Return the [x, y] coordinate for the center point of the cell that contains the specified text.  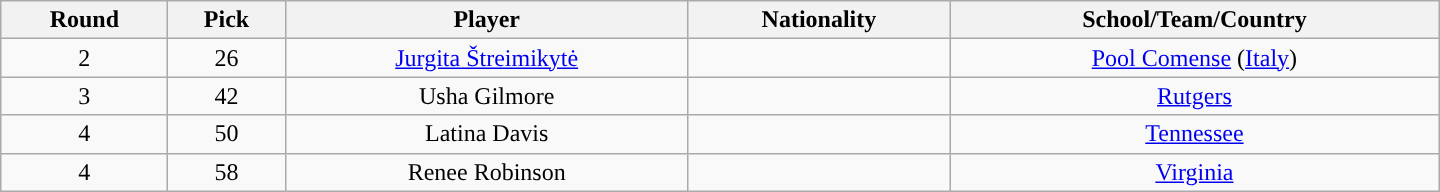
Pick [226, 20]
Virginia [1195, 172]
Jurgita Štreimikytė [486, 58]
42 [226, 96]
School/Team/Country [1195, 20]
Round [84, 20]
Nationality [818, 20]
Player [486, 20]
3 [84, 96]
26 [226, 58]
Latina Davis [486, 134]
Tennessee [1195, 134]
Renee Robinson [486, 172]
Usha Gilmore [486, 96]
50 [226, 134]
Pool Comense (Italy) [1195, 58]
58 [226, 172]
Rutgers [1195, 96]
2 [84, 58]
